Scan for the cell matching the given text and deliver its [X, Y] coordinate at center. 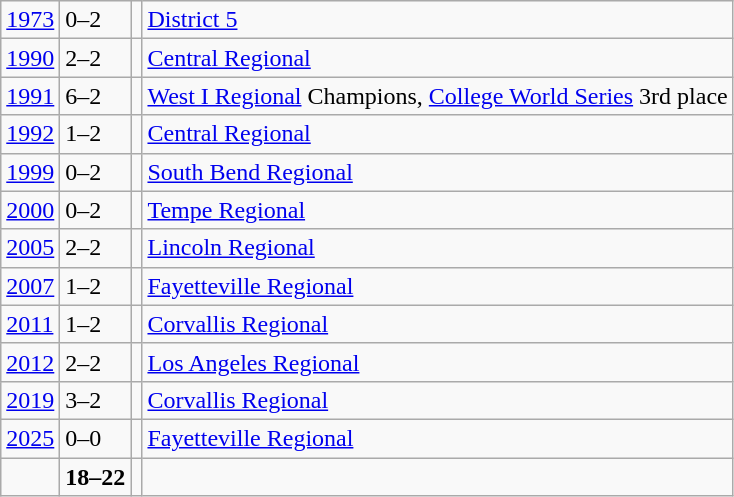
1992 [30, 134]
2007 [30, 286]
2005 [30, 248]
2025 [30, 438]
6–2 [96, 96]
1990 [30, 58]
3–2 [96, 400]
1973 [30, 20]
2012 [30, 362]
South Bend Regional [438, 172]
District 5 [438, 20]
Lincoln Regional [438, 248]
2011 [30, 324]
West I Regional Champions, College World Series 3rd place [438, 96]
Los Angeles Regional [438, 362]
0–0 [96, 438]
1999 [30, 172]
2000 [30, 210]
Tempe Regional [438, 210]
18–22 [96, 477]
1991 [30, 96]
2019 [30, 400]
